For the text-containing cell, return its midpoint in (x, y) coordinate format. 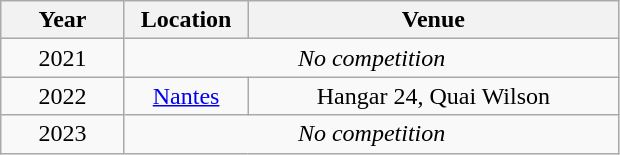
Location (186, 20)
2023 (63, 134)
2021 (63, 58)
Hangar 24, Quai Wilson (434, 96)
Nantes (186, 96)
Year (63, 20)
Venue (434, 20)
2022 (63, 96)
